Pinpoint the cell where the given text exists, returning its [x, y] midpoint coordinate. 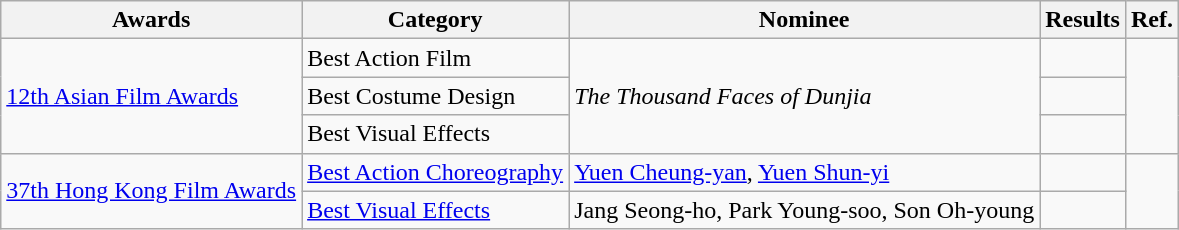
Category [436, 20]
Ref. [1152, 20]
37th Hong Kong Film Awards [152, 191]
Best Costume Design [436, 96]
Best Action Film [436, 58]
Yuen Cheung-yan, Yuen Shun-yi [804, 172]
Best Action Choreography [436, 172]
12th Asian Film Awards [152, 96]
Nominee [804, 20]
Awards [152, 20]
The Thousand Faces of Dunjia [804, 96]
Jang Seong-ho, Park Young-soo, Son Oh-young [804, 210]
Results [1083, 20]
